Return the (X, Y) coordinate for the center point of the cell that contains the specified text.  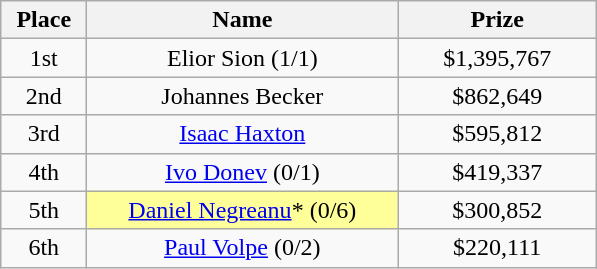
Paul Volpe (0/2) (242, 248)
Isaac Haxton (242, 134)
5th (44, 210)
Ivo Donev (0/1) (242, 172)
$220,111 (498, 248)
$862,649 (498, 96)
$419,337 (498, 172)
2nd (44, 96)
3rd (44, 134)
Johannes Becker (242, 96)
6th (44, 248)
$595,812 (498, 134)
1st (44, 58)
Elior Sion (1/1) (242, 58)
Place (44, 20)
Name (242, 20)
Prize (498, 20)
$300,852 (498, 210)
Daniel Negreanu* (0/6) (242, 210)
4th (44, 172)
$1,395,767 (498, 58)
